Capture the cell that displays the provided text and extract its (X, Y) central coordinate. 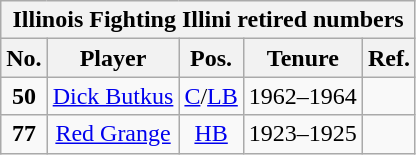
1962–1964 (302, 96)
50 (24, 96)
Illinois Fighting Illini retired numbers (208, 20)
Dick Butkus (113, 96)
Red Grange (113, 134)
C/LB (211, 96)
Ref. (388, 58)
Pos. (211, 58)
No. (24, 58)
1923–1925 (302, 134)
Player (113, 58)
Tenure (302, 58)
HB (211, 134)
77 (24, 134)
